Scan for the cell matching the given text and deliver its (x, y) coordinate at center. 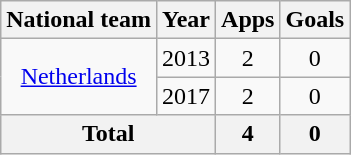
Goals (315, 20)
Total (108, 134)
2013 (186, 58)
4 (248, 134)
Netherlands (79, 77)
National team (79, 20)
2017 (186, 96)
Apps (248, 20)
Year (186, 20)
